Find where the given text appears and provide that cell's center as (x, y) coordinate. 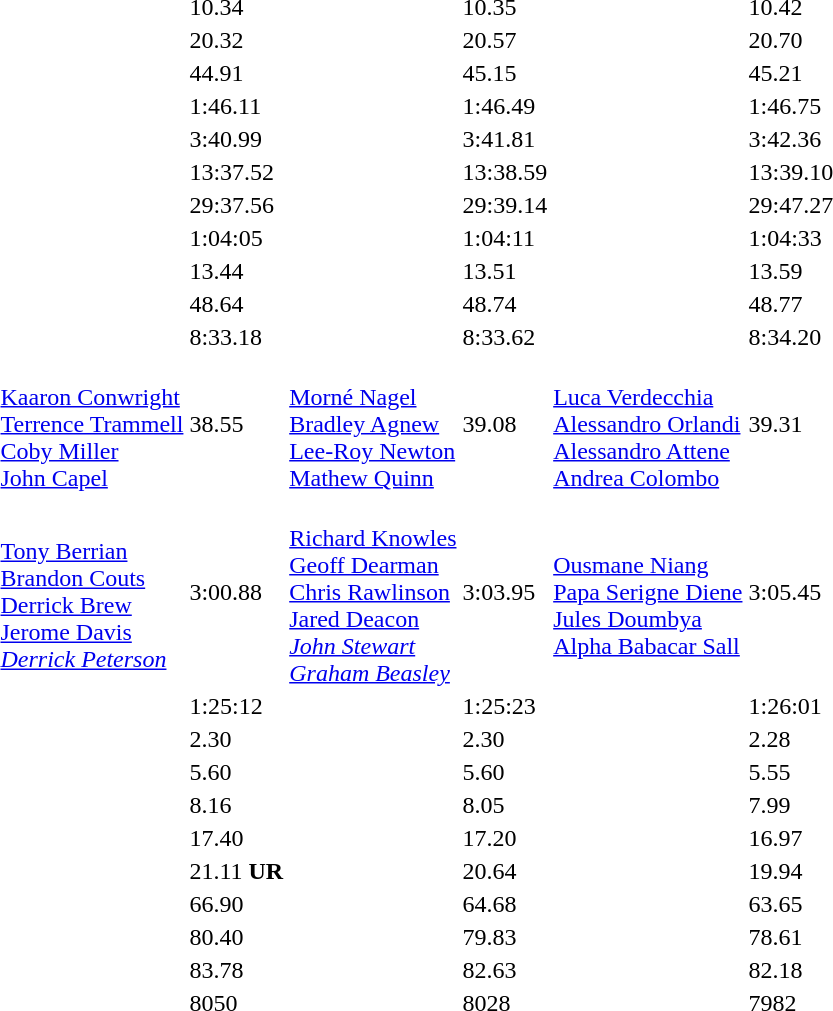
3:41.81 (505, 139)
1:46.11 (236, 106)
21.11 UR (236, 871)
44.91 (236, 73)
29:37.56 (236, 205)
48.74 (505, 304)
1:04:05 (236, 238)
3:03.95 (505, 592)
20.57 (505, 40)
20.64 (505, 871)
1:25:23 (505, 706)
79.83 (505, 937)
3:00.88 (236, 592)
1:04:11 (505, 238)
45.15 (505, 73)
17.20 (505, 838)
64.68 (505, 904)
8:33.62 (505, 337)
Morné NagelBradley AgnewLee-Roy NewtonMathew Quinn (373, 424)
39.08 (505, 424)
13:37.52 (236, 172)
8.05 (505, 805)
Ousmane NiangPapa Serigne DieneJules DoumbyaAlpha Babacar Sall (648, 592)
13.44 (236, 271)
20.32 (236, 40)
80.40 (236, 937)
82.63 (505, 970)
1:25:12 (236, 706)
66.90 (236, 904)
1:46.49 (505, 106)
48.64 (236, 304)
17.40 (236, 838)
38.55 (236, 424)
8.16 (236, 805)
Luca VerdecchiaAlessandro OrlandiAlessandro AtteneAndrea Colombo (648, 424)
8:33.18 (236, 337)
3:40.99 (236, 139)
83.78 (236, 970)
13:38.59 (505, 172)
29:39.14 (505, 205)
13.51 (505, 271)
Richard KnowlesGeoff DearmanChris RawlinsonJared DeaconJohn StewartGraham Beasley (373, 592)
